Pinpoint the cell where the given text exists, returning its (X, Y) midpoint coordinate. 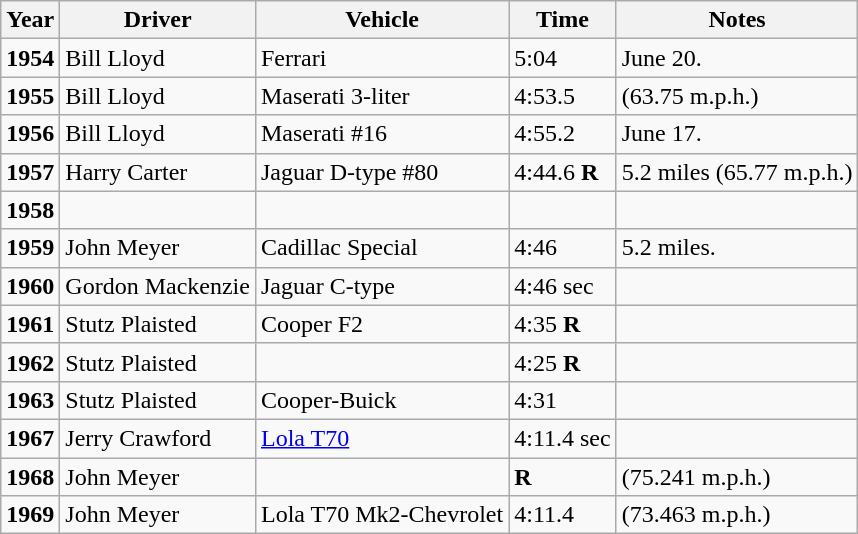
Cadillac Special (382, 248)
5:04 (562, 58)
Maserati 3-liter (382, 96)
Lola T70 Mk2-Chevrolet (382, 515)
Jerry Crawford (158, 438)
1968 (30, 477)
June 17. (737, 134)
4:11.4 sec (562, 438)
1963 (30, 400)
1954 (30, 58)
1959 (30, 248)
Gordon Mackenzie (158, 286)
1960 (30, 286)
(75.241 m.p.h.) (737, 477)
Cooper F2 (382, 324)
R (562, 477)
Maserati #16 (382, 134)
(73.463 m.p.h.) (737, 515)
4:46 (562, 248)
4:53.5 (562, 96)
Jaguar D-type #80 (382, 172)
Ferrari (382, 58)
1969 (30, 515)
4:44.6 R (562, 172)
Jaguar C-type (382, 286)
5.2 miles. (737, 248)
Year (30, 20)
Notes (737, 20)
1967 (30, 438)
Driver (158, 20)
June 20. (737, 58)
Cooper-Buick (382, 400)
Harry Carter (158, 172)
4:46 sec (562, 286)
4:25 R (562, 362)
5.2 miles (65.77 m.p.h.) (737, 172)
Lola T70 (382, 438)
4:55.2 (562, 134)
1957 (30, 172)
4:35 R (562, 324)
1955 (30, 96)
1958 (30, 210)
1961 (30, 324)
4:11.4 (562, 515)
1956 (30, 134)
4:31 (562, 400)
1962 (30, 362)
Time (562, 20)
Vehicle (382, 20)
(63.75 m.p.h.) (737, 96)
